Capture the cell that displays the provided text and extract its [X, Y] central coordinate. 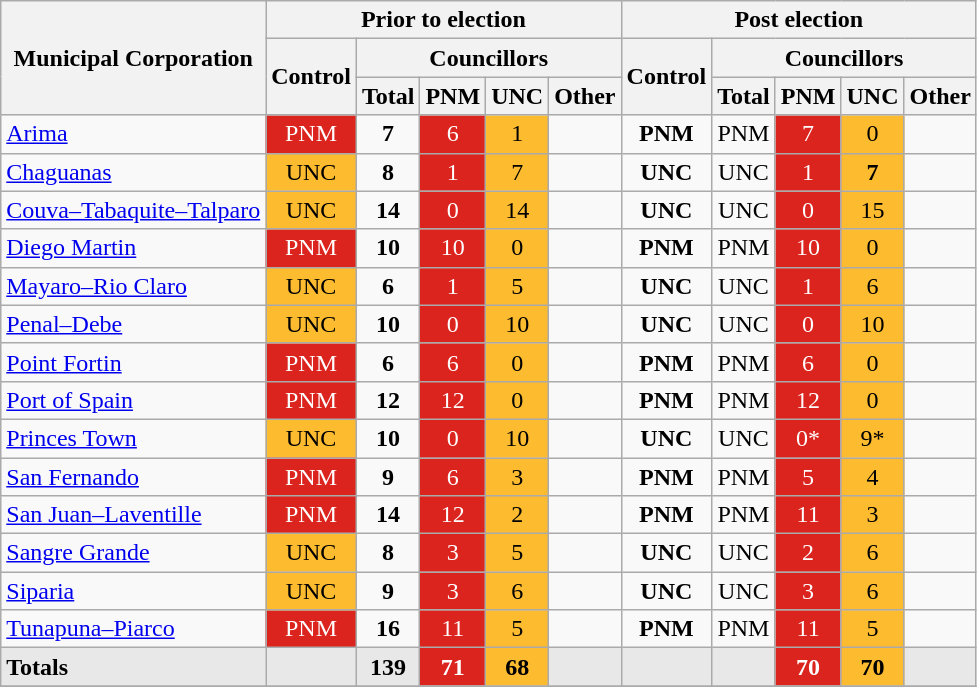
15 [872, 210]
Penal–Debe [134, 324]
4 [872, 477]
0* [808, 438]
Post election [798, 20]
Municipal Corporation [134, 58]
Sangre Grande [134, 553]
Chaguanas [134, 172]
68 [518, 667]
Point Fortin [134, 362]
Couva–Tabaquite–Talparo [134, 210]
139 [388, 667]
Tunapuna–Piarco [134, 629]
Totals [134, 667]
Princes Town [134, 438]
9* [872, 438]
San Fernando [134, 477]
Mayaro–Rio Claro [134, 286]
16 [388, 629]
71 [453, 667]
Arima [134, 134]
Diego Martin [134, 248]
Siparia [134, 591]
San Juan–Laventille [134, 515]
Prior to election [444, 20]
Port of Spain [134, 400]
